Locate the cell with the specified text and output its [x, y] center coordinate. 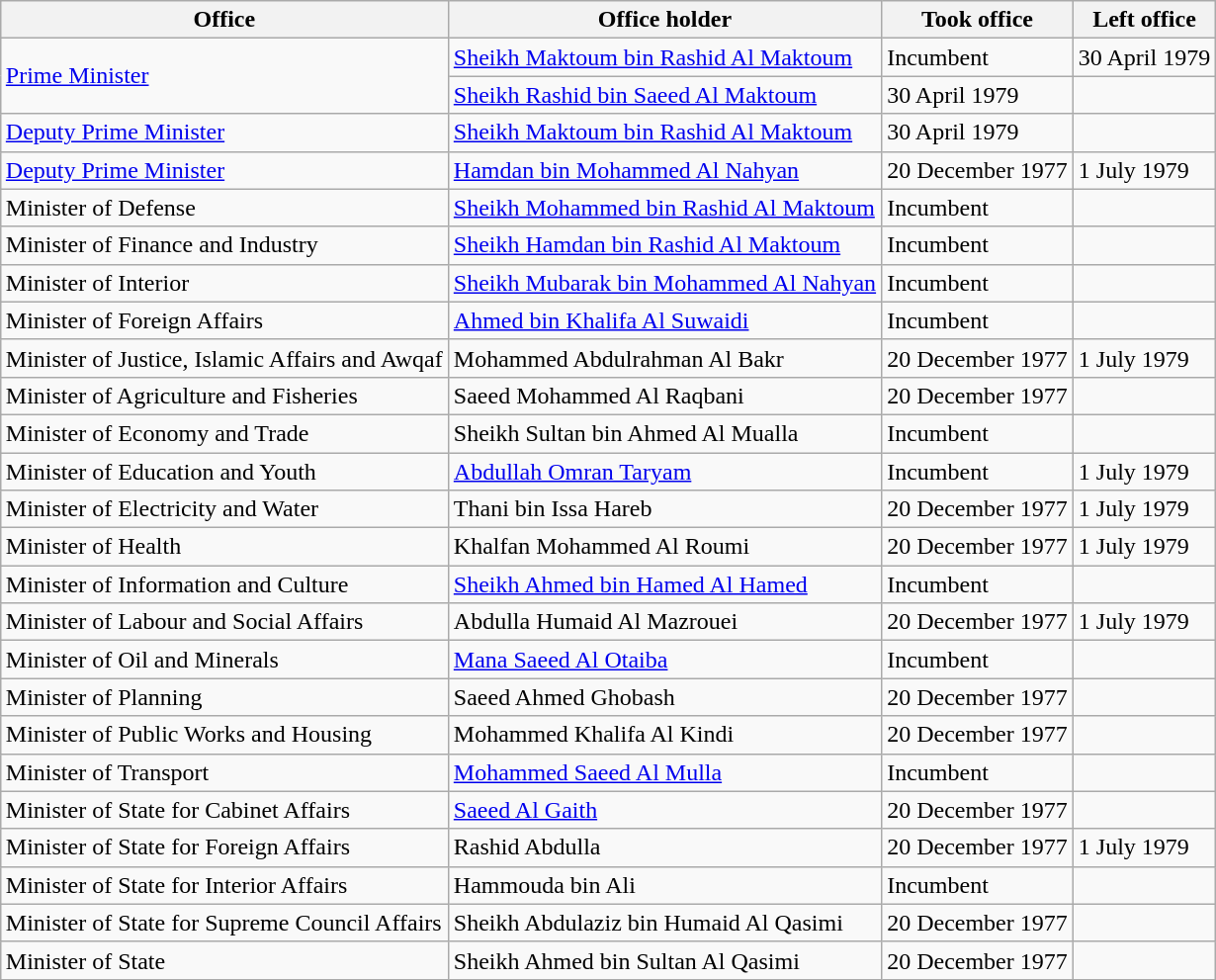
Sheikh Mubarak bin Mohammed Al Nahyan [664, 283]
Prime Minister [223, 76]
Left office [1144, 20]
Mohammed Abdulrahman Al Bakr [664, 358]
Minister of Justice, Islamic Affairs and Awqaf [223, 358]
Minister of Oil and Minerals [223, 660]
Sheikh Abdulaziz bin Humaid Al Qasimi [664, 923]
Sheikh Ahmed bin Hamed Al Hamed [664, 584]
Saeed Ahmed Ghobash [664, 697]
Minister of Defense [223, 208]
Minister of Economy and Trade [223, 433]
Minister of State for Cabinet Affairs [223, 810]
Sheikh Mohammed bin Rashid Al Maktoum [664, 208]
Ahmed bin Khalifa Al Suwaidi [664, 320]
Abdullah Omran Taryam [664, 472]
Minister of State [223, 960]
Minister of Agriculture and Fisheries [223, 396]
Minister of Information and Culture [223, 584]
Mohammed Khalifa Al Kindi [664, 735]
Sheikh Ahmed bin Sultan Al Qasimi [664, 960]
Minister of State for Foreign Affairs [223, 847]
Took office [978, 20]
Minister of Foreign Affairs [223, 320]
Sheikh Rashid bin Saeed Al Maktoum [664, 95]
Mohammed Saeed Al Mulla [664, 772]
Hammouda bin Ali [664, 885]
Hamdan bin Mohammed Al Nahyan [664, 170]
Minister of Finance and Industry [223, 245]
Minister of Planning [223, 697]
Minister of Health [223, 547]
Minister of Transport [223, 772]
Khalfan Mohammed Al Roumi [664, 547]
Sheikh Hamdan bin Rashid Al Maktoum [664, 245]
Minister of Labour and Social Affairs [223, 622]
Mana Saeed Al Otaiba [664, 660]
Abdulla Humaid Al Mazrouei [664, 622]
Minister of Interior [223, 283]
Thani bin Issa Hareb [664, 509]
Minister of State for Interior Affairs [223, 885]
Sheikh Sultan bin Ahmed Al Mualla [664, 433]
Rashid Abdulla [664, 847]
Minister of Education and Youth [223, 472]
Minister of State for Supreme Council Affairs [223, 923]
Office [223, 20]
Saeed Al Gaith [664, 810]
Saeed Mohammed Al Raqbani [664, 396]
Minister of Public Works and Housing [223, 735]
Office holder [664, 20]
Minister of Electricity and Water [223, 509]
